Output the [x, y] coordinate of the center of the cell containing the given text.  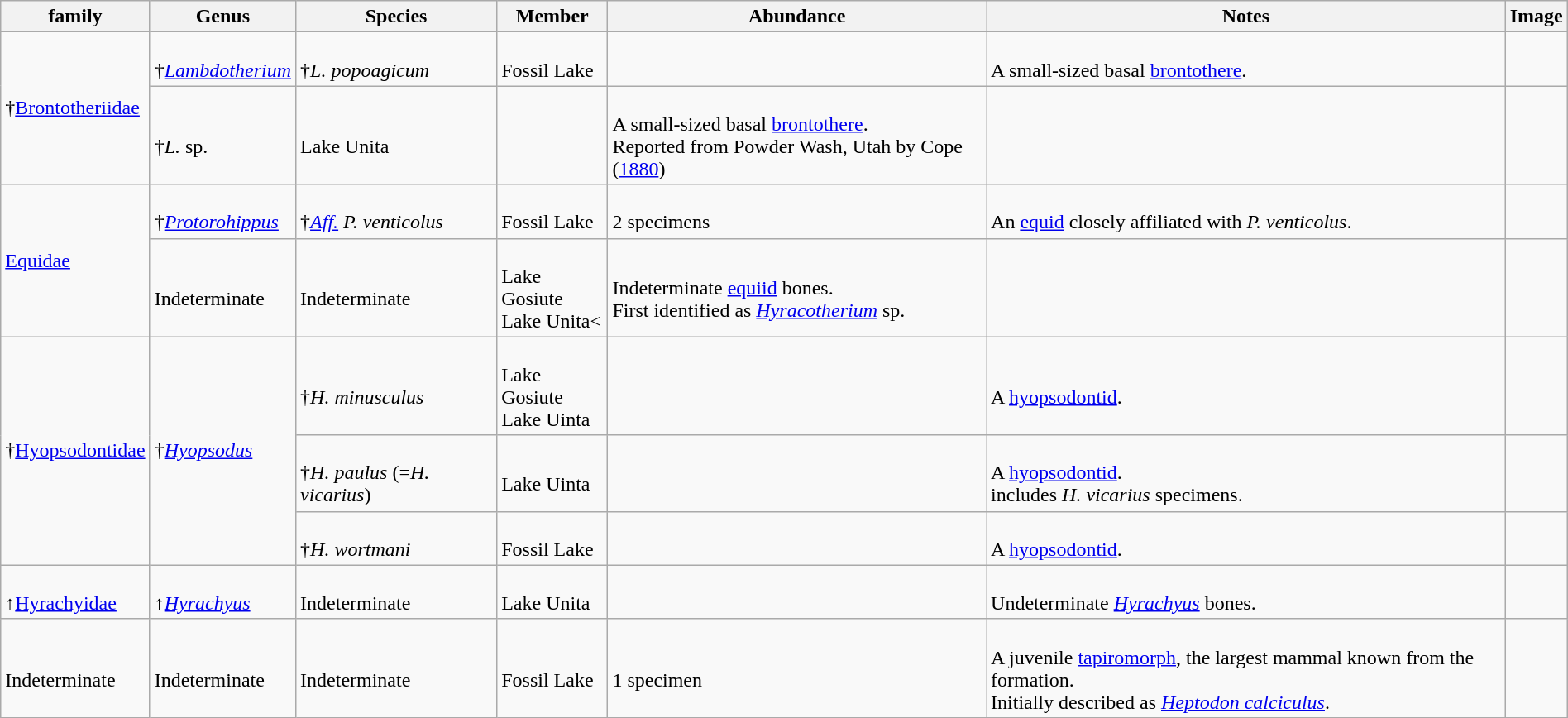
A small-sized basal brontothere. [1246, 60]
Lake Gosiute Lake Unita< [552, 288]
A small-sized basal brontothere. Reported from Powder Wash, Utah by Cope (1880) [797, 136]
Image [1537, 17]
†Brontotheriidae [75, 108]
†L. sp. [222, 136]
An equid closely affiliated with P. venticolus. [1246, 212]
†L. popoagicum [397, 60]
1 specimen [797, 668]
Indeterminate equiid bones.First identified as Hyracotherium sp. [797, 288]
family [75, 17]
Abundance [797, 17]
Member [552, 17]
†Aff. P. venticolus [397, 212]
↑Hyrachyus [222, 592]
Lake Uinta [552, 473]
A hyopsodontid.includes H. vicarius specimens. [1246, 473]
†Hyopsodontidae [75, 451]
Species [397, 17]
A juvenile tapiromorph, the largest mammal known from the formation.Initially described as Heptodon calciculus. [1246, 668]
†Protorohippus [222, 212]
2 specimens [797, 212]
†H. wortmani [397, 538]
↑Hyrachyidae [75, 592]
†Lambdotherium [222, 60]
†Hyopsodus [222, 451]
Undeterminate Hyrachyus bones. [1246, 592]
Lake Gosiute Lake Uinta [552, 385]
Notes [1246, 17]
†H. minusculus [397, 385]
†H. paulus (=H. vicarius) [397, 473]
Genus [222, 17]
Equidae [75, 261]
